For the text-containing cell, return its midpoint in (X, Y) coordinate format. 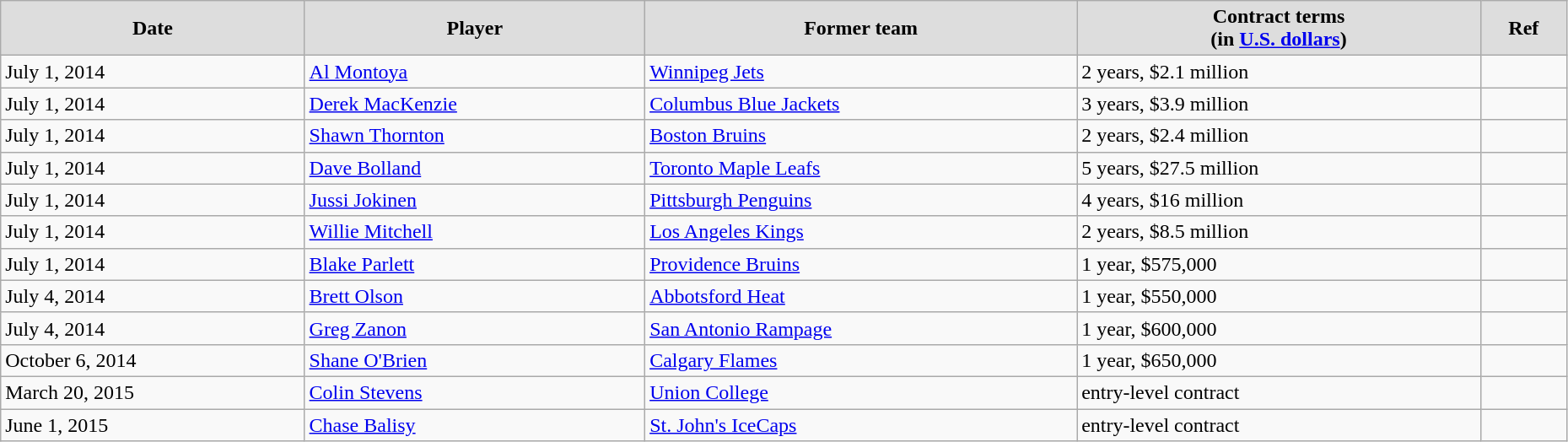
Chase Balisy (475, 424)
Brett Olson (475, 296)
Shawn Thornton (475, 136)
June 1, 2015 (153, 424)
Blake Parlett (475, 264)
2 years, $2.4 million (1279, 136)
Al Montoya (475, 72)
1 year, $650,000 (1279, 360)
1 year, $600,000 (1279, 328)
Boston Bruins (861, 136)
Jussi Jokinen (475, 200)
Abbotsford Heat (861, 296)
Greg Zanon (475, 328)
Dave Bolland (475, 168)
Calgary Flames (861, 360)
Derek MacKenzie (475, 104)
Pittsburgh Penguins (861, 200)
5 years, $27.5 million (1279, 168)
San Antonio Rampage (861, 328)
1 year, $550,000 (1279, 296)
Colin Stevens (475, 392)
March 20, 2015 (153, 392)
2 years, $8.5 million (1279, 232)
Providence Bruins (861, 264)
Willie Mitchell (475, 232)
Shane O'Brien (475, 360)
October 6, 2014 (153, 360)
Contract terms(in U.S. dollars) (1279, 29)
Date (153, 29)
Former team (861, 29)
Union College (861, 392)
2 years, $2.1 million (1279, 72)
Los Angeles Kings (861, 232)
Winnipeg Jets (861, 72)
Player (475, 29)
1 year, $575,000 (1279, 264)
3 years, $3.9 million (1279, 104)
Columbus Blue Jackets (861, 104)
4 years, $16 million (1279, 200)
St. John's IceCaps (861, 424)
Toronto Maple Leafs (861, 168)
Ref (1523, 29)
